Scan for the cell matching the given text and deliver its (X, Y) coordinate at center. 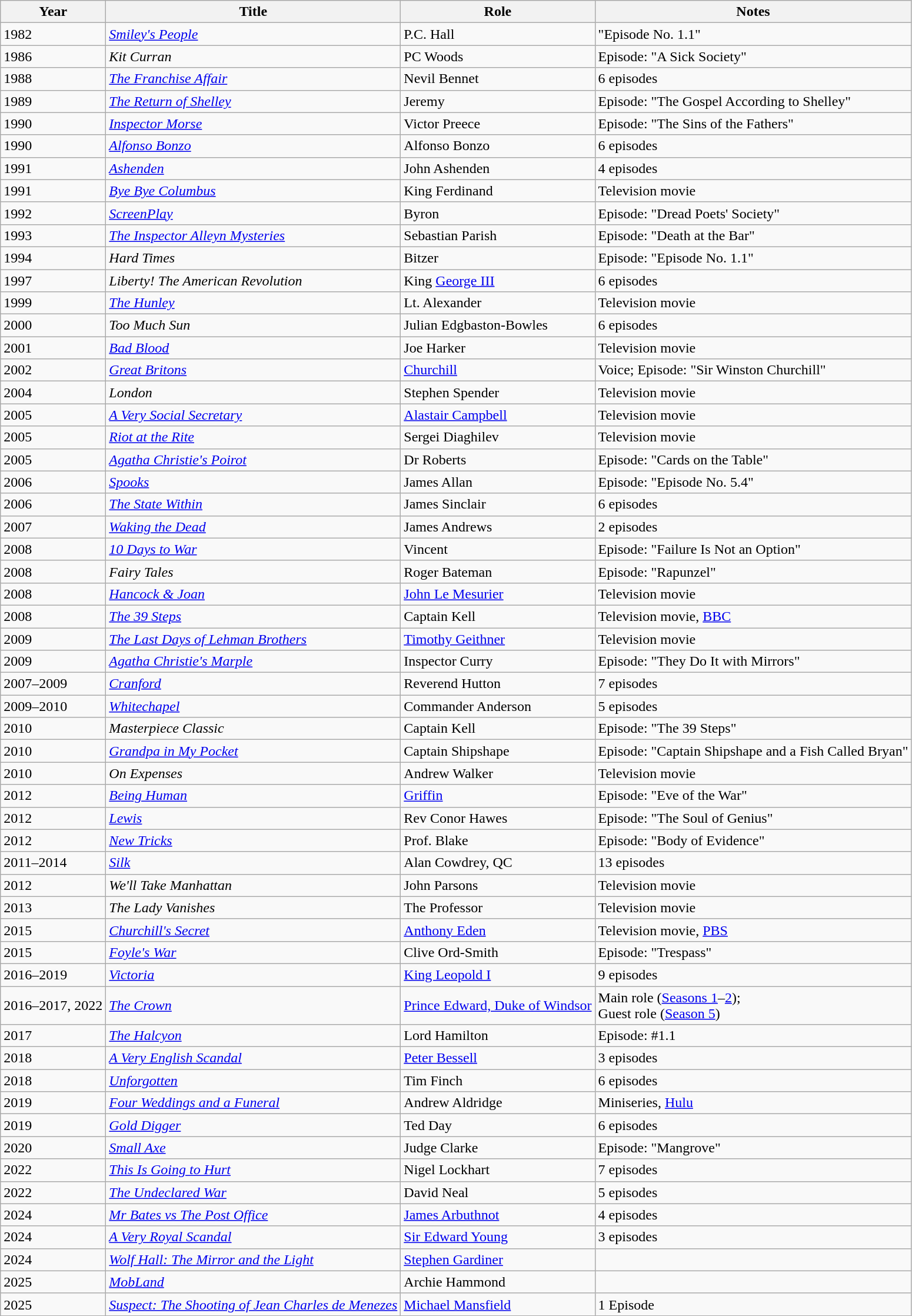
1999 (53, 303)
Dr Roberts (498, 460)
Silk (253, 863)
Episode: "Body of Evidence" (753, 840)
Nigel Lockhart (498, 1170)
Episode: "Trespass" (753, 952)
Commander Anderson (498, 706)
1986 (53, 57)
Grandpa in My Pocket (253, 751)
Liberty! The American Revolution (253, 281)
2007–2009 (53, 684)
This Is Going to Hurt (253, 1170)
Mr Bates vs The Post Office (253, 1215)
Alastair Campbell (498, 415)
Lewis (253, 818)
Agatha Christie's Marple (253, 662)
ScreenPlay (253, 213)
Julian Edgbaston-Bowles (498, 325)
John Le Mesurier (498, 594)
Being Human (253, 796)
Vincent (498, 549)
The Inspector Alleyn Mysteries (253, 235)
James Arbuthnot (498, 1215)
A Very Royal Scandal (253, 1237)
Bad Blood (253, 348)
MobLand (253, 1282)
1989 (53, 101)
King Ferdinand (498, 191)
Ted Day (498, 1125)
Bye Bye Columbus (253, 191)
Churchill's Secret (253, 930)
Episode: "Eve of the War" (753, 796)
Judge Clarke (498, 1148)
Andrew Aldridge (498, 1103)
Suspect: The Shooting of Jean Charles de Menezes (253, 1304)
Rev Conor Hawes (498, 818)
P.C. Hall (498, 34)
New Tricks (253, 840)
Peter Bessell (498, 1058)
1993 (53, 235)
Episode: "Rapunzel" (753, 571)
2016–2017, 2022 (53, 1005)
Television movie, BBC (753, 616)
King George III (498, 281)
The Lady Vanishes (253, 908)
Archie Hammond (498, 1282)
Episode: "Death at the Bar" (753, 235)
2 episodes (753, 527)
Wolf Hall: The Mirror and the Light (253, 1259)
Role (498, 12)
The Hunley (253, 303)
Unforgotten (253, 1081)
The State Within (253, 504)
Bitzer (498, 258)
Griffin (498, 796)
Churchill (498, 370)
Miniseries, Hulu (753, 1103)
The Halcyon (253, 1036)
1997 (53, 281)
2011–2014 (53, 863)
Sir Edward Young (498, 1237)
Victoria (253, 975)
Andrew Walker (498, 773)
Agatha Christie's Poirot (253, 460)
2020 (53, 1148)
Inspector Morse (253, 124)
Clive Ord-Smith (498, 952)
John Parsons (498, 885)
Episode: "The 39 Steps" (753, 729)
Waking the Dead (253, 527)
Episode: "Episode No. 1.1" (753, 258)
Title (253, 12)
Television movie, PBS (753, 930)
Jeremy (498, 101)
Four Weddings and a Funeral (253, 1103)
Foyle's War (253, 952)
King Leopold I (498, 975)
David Neal (498, 1192)
1 Episode (753, 1304)
Spooks (253, 482)
10 Days to War (253, 549)
Hard Times (253, 258)
Tim Finch (498, 1081)
Victor Preece (498, 124)
Fairy Tales (253, 571)
Year (53, 12)
Roger Bateman (498, 571)
2001 (53, 348)
A Very Social Secretary (253, 415)
A Very English Scandal (253, 1058)
Captain Shipshape (498, 751)
Lt. Alexander (498, 303)
Sergei Diaghilev (498, 437)
Inspector Curry (498, 662)
Prof. Blake (498, 840)
James Allan (498, 482)
Episode: "Captain Shipshape and a Fish Called Bryan" (753, 751)
Episode: "A Sick Society" (753, 57)
Small Axe (253, 1148)
Hancock & Joan (253, 594)
Episode: "Cards on the Table" (753, 460)
2007 (53, 527)
Stephen Gardiner (498, 1259)
Episode: #1.1 (753, 1036)
Kit Curran (253, 57)
Byron (498, 213)
13 episodes (753, 863)
2004 (53, 393)
James Andrews (498, 527)
Episode: "Mangrove" (753, 1148)
James Sinclair (498, 504)
London (253, 393)
Reverend Hutton (498, 684)
John Ashenden (498, 168)
Nevil Bennet (498, 79)
Episode: "Dread Poets' Society" (753, 213)
Masterpiece Classic (253, 729)
Prince Edward, Duke of Windsor (498, 1005)
Episode: "Failure Is Not an Option" (753, 549)
The Undeclared War (253, 1192)
"Episode No. 1.1" (753, 34)
9 episodes (753, 975)
Gold Digger (253, 1125)
Voice; Episode: "Sir Winston Churchill" (753, 370)
2000 (53, 325)
Episode: "The Gospel According to Shelley" (753, 101)
Michael Mansfield (498, 1304)
2017 (53, 1036)
1982 (53, 34)
The 39 Steps (253, 616)
Main role (Seasons 1–2);Guest role (Season 5) (753, 1005)
Lord Hamilton (498, 1036)
On Expenses (253, 773)
Anthony Eden (498, 930)
Whitechapel (253, 706)
Stephen Spender (498, 393)
Sebastian Parish (498, 235)
We'll Take Manhattan (253, 885)
Smiley's People (253, 34)
2013 (53, 908)
1994 (53, 258)
The Franchise Affair (253, 79)
Cranford (253, 684)
2016–2019 (53, 975)
1988 (53, 79)
1992 (53, 213)
Too Much Sun (253, 325)
Great Britons (253, 370)
Timothy Geithner (498, 639)
Episode: "The Sins of the Fathers" (753, 124)
Episode: "Episode No. 5.4" (753, 482)
The Professor (498, 908)
The Last Days of Lehman Brothers (253, 639)
The Return of Shelley (253, 101)
The Crown (253, 1005)
2002 (53, 370)
Episode: "The Soul of Genius" (753, 818)
PC Woods (498, 57)
Alan Cowdrey, QC (498, 863)
Episode: "They Do It with Mirrors" (753, 662)
Ashenden (253, 168)
Joe Harker (498, 348)
Riot at the Rite (253, 437)
Notes (753, 12)
2009–2010 (53, 706)
